Locate the cell with the specified text and output its [X, Y] center coordinate. 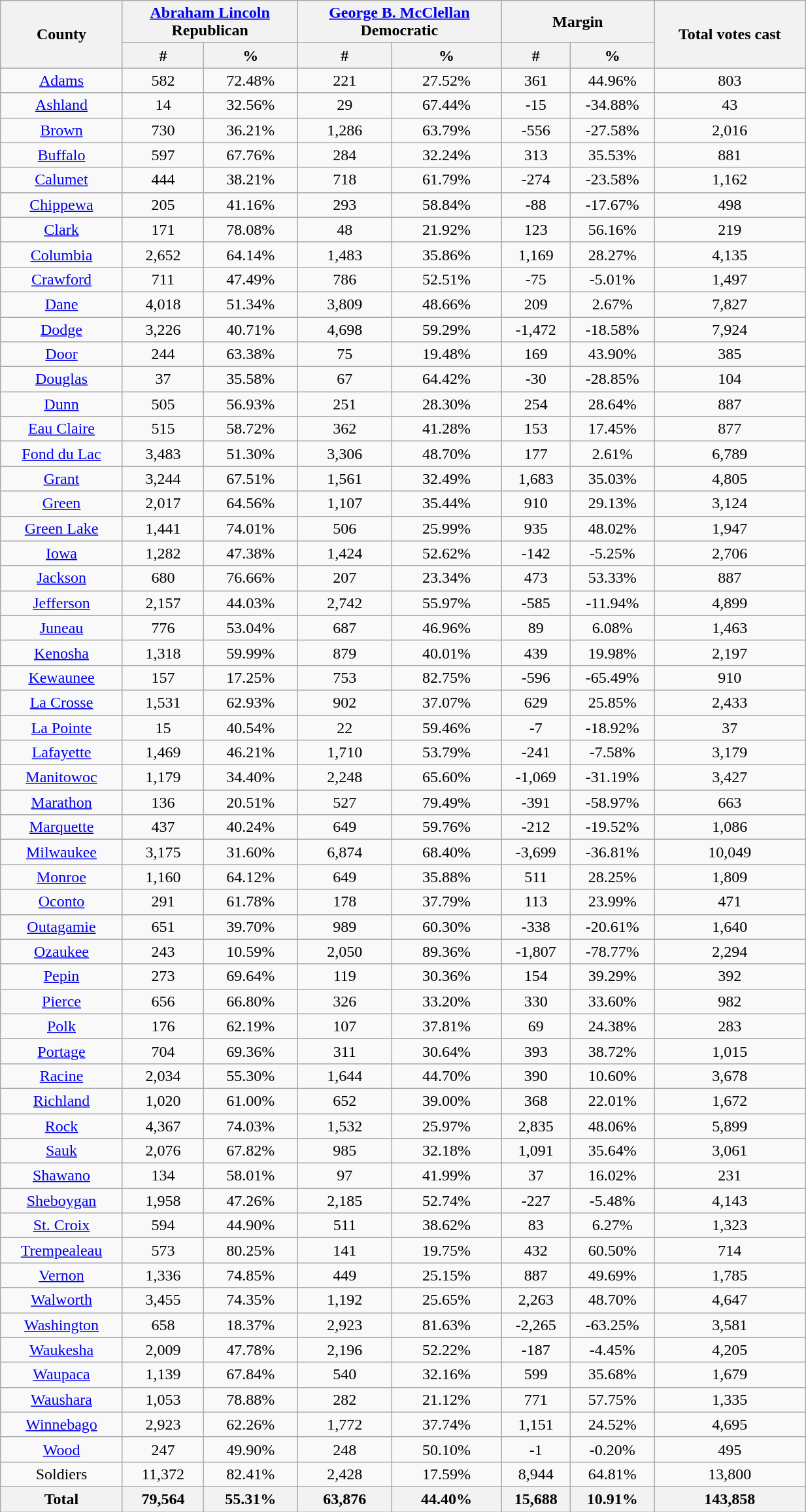
-585 [536, 603]
35.53% [613, 155]
52.22% [447, 1350]
651 [163, 927]
35.64% [613, 1151]
Kewaunee [61, 678]
136 [163, 802]
78.08% [250, 230]
-27.58% [613, 130]
-1,069 [536, 778]
4,135 [730, 254]
1,683 [536, 479]
58.84% [447, 205]
76.66% [250, 578]
48 [345, 230]
23.99% [613, 902]
1,809 [730, 877]
La Pointe [61, 728]
Soldiers [61, 1474]
63.79% [447, 130]
771 [536, 1400]
4,899 [730, 603]
29 [345, 105]
582 [163, 80]
658 [163, 1325]
46.21% [250, 753]
134 [163, 1176]
Grant [61, 479]
47.38% [250, 553]
41.28% [447, 429]
3,061 [730, 1151]
471 [730, 902]
2,185 [345, 1201]
-5.01% [613, 279]
64.12% [250, 877]
72.48% [250, 80]
59.46% [447, 728]
171 [163, 230]
40.01% [447, 653]
17.25% [250, 678]
Pepin [61, 976]
495 [730, 1449]
56.93% [250, 404]
Douglas [61, 379]
1,772 [345, 1424]
2,294 [730, 952]
47.78% [250, 1350]
Waupaca [61, 1375]
64.56% [250, 504]
-28.85% [613, 379]
244 [163, 354]
37.07% [447, 702]
19.98% [613, 653]
George B. McClellanDemocratic [399, 22]
35.88% [447, 877]
1,107 [345, 504]
4,205 [730, 1350]
599 [536, 1375]
902 [345, 702]
313 [536, 155]
Lafayette [61, 753]
28.30% [447, 404]
Total [61, 1499]
35.68% [613, 1375]
989 [345, 927]
879 [345, 653]
-18.92% [613, 728]
39.70% [250, 927]
1,192 [345, 1300]
1,336 [163, 1275]
32.49% [447, 479]
154 [536, 976]
68.40% [447, 852]
3,678 [730, 1076]
1,179 [163, 778]
-1 [536, 1449]
786 [345, 279]
Jackson [61, 578]
4,695 [730, 1424]
10.59% [250, 952]
Walworth [61, 1300]
1,053 [163, 1400]
36.21% [250, 130]
Adams [61, 80]
51.30% [250, 454]
Shawano [61, 1176]
248 [345, 1449]
2,050 [345, 952]
-7 [536, 728]
79.49% [447, 802]
505 [163, 404]
2,009 [163, 1350]
67.51% [250, 479]
69.36% [250, 1051]
-88 [536, 205]
-11.94% [613, 603]
-18.58% [613, 329]
Racine [61, 1076]
Juneau [61, 628]
Sauk [61, 1151]
39.00% [447, 1101]
-19.52% [613, 827]
473 [536, 578]
24.38% [613, 1026]
711 [163, 279]
2,742 [345, 603]
687 [345, 628]
46.96% [447, 628]
-187 [536, 1350]
3,809 [345, 304]
291 [163, 902]
293 [345, 205]
1,710 [345, 753]
89.36% [447, 952]
49.90% [250, 1449]
59.76% [447, 827]
3,581 [730, 1325]
64.42% [447, 379]
3,427 [730, 778]
1,463 [730, 628]
-58.97% [613, 802]
38.62% [447, 1226]
714 [730, 1250]
7,827 [730, 304]
1,497 [730, 279]
24.52% [613, 1424]
4,805 [730, 479]
1,958 [163, 1201]
44.90% [250, 1226]
444 [163, 180]
207 [345, 578]
2,706 [730, 553]
2,248 [345, 778]
-338 [536, 927]
-4.45% [613, 1350]
Trempealeau [61, 1250]
74.01% [250, 528]
15,688 [536, 1499]
La Crosse [61, 702]
1,086 [730, 827]
1,139 [163, 1375]
61.78% [250, 902]
3,483 [163, 454]
178 [345, 902]
53.04% [250, 628]
730 [163, 130]
1,644 [345, 1076]
2,652 [163, 254]
60.50% [613, 1250]
Chippewa [61, 205]
-0.20% [613, 1449]
62.19% [250, 1026]
157 [163, 678]
282 [345, 1400]
Dane [61, 304]
803 [730, 80]
Jefferson [61, 603]
10.60% [613, 1076]
19.48% [447, 354]
1,318 [163, 653]
Kenosha [61, 653]
Abraham LincolnRepublican [210, 22]
67.76% [250, 155]
67 [345, 379]
Winnebago [61, 1424]
1,561 [345, 479]
704 [163, 1051]
25.65% [447, 1300]
63.38% [250, 354]
25.97% [447, 1125]
Wood [61, 1449]
-75 [536, 279]
Waukesha [61, 1350]
-1,472 [536, 329]
63,876 [345, 1499]
540 [345, 1375]
2,157 [163, 603]
1,282 [163, 553]
Richland [61, 1101]
Calumet [61, 180]
80.25% [250, 1250]
1,672 [730, 1101]
38.21% [250, 180]
59.99% [250, 653]
44.03% [250, 603]
2,016 [730, 130]
935 [536, 528]
47.26% [250, 1201]
393 [536, 1051]
-7.58% [613, 753]
4,698 [345, 329]
41.16% [250, 205]
254 [536, 404]
53.33% [613, 578]
573 [163, 1250]
44.40% [447, 1499]
-31.19% [613, 778]
Ashland [61, 105]
25.99% [447, 528]
385 [730, 354]
311 [345, 1051]
59.29% [447, 329]
2,433 [730, 702]
82.75% [447, 678]
594 [163, 1226]
64.81% [613, 1474]
-596 [536, 678]
41.99% [447, 1176]
65.60% [447, 778]
1,424 [345, 553]
Green [61, 504]
Vernon [61, 1275]
2,017 [163, 504]
-241 [536, 753]
-274 [536, 180]
64.14% [250, 254]
718 [345, 180]
392 [730, 976]
2,197 [730, 653]
44.96% [613, 80]
33.20% [447, 1001]
2,428 [345, 1474]
40.54% [250, 728]
597 [163, 155]
1,160 [163, 877]
273 [163, 976]
753 [345, 678]
439 [536, 653]
143,858 [730, 1499]
-15 [536, 105]
-556 [536, 130]
3,179 [730, 753]
652 [345, 1101]
75 [345, 354]
52.51% [447, 279]
7,924 [730, 329]
6.08% [613, 628]
Milwaukee [61, 852]
-5.48% [613, 1201]
82.41% [250, 1474]
53.79% [447, 753]
982 [730, 1001]
Waushara [61, 1400]
368 [536, 1101]
119 [345, 976]
326 [345, 1001]
67.44% [447, 105]
2,196 [345, 1350]
1,015 [730, 1051]
61.79% [447, 180]
-63.25% [613, 1325]
58.01% [250, 1176]
28.27% [613, 254]
4,647 [730, 1300]
Total votes cast [730, 34]
19.75% [447, 1250]
2,076 [163, 1151]
43.90% [613, 354]
1,020 [163, 1101]
40.71% [250, 329]
Door [61, 354]
2,034 [163, 1076]
209 [536, 304]
-78.77% [613, 952]
449 [345, 1275]
1,441 [163, 528]
-65.49% [613, 678]
6.27% [613, 1226]
432 [536, 1250]
1,640 [730, 927]
49.69% [613, 1275]
1,947 [730, 528]
390 [536, 1076]
32.24% [447, 155]
21.92% [447, 230]
32.16% [447, 1375]
6,874 [345, 852]
79,564 [163, 1499]
3,455 [163, 1300]
69.64% [250, 976]
-3,699 [536, 852]
89 [536, 628]
47.49% [250, 279]
1,469 [163, 753]
Margin [578, 22]
48.06% [613, 1125]
2.61% [613, 454]
Eau Claire [61, 429]
10.91% [613, 1499]
34.40% [250, 778]
877 [730, 429]
362 [345, 429]
1,785 [730, 1275]
Brown [61, 130]
50.10% [447, 1449]
14 [163, 105]
113 [536, 902]
221 [345, 80]
-1,807 [536, 952]
-212 [536, 827]
-227 [536, 1201]
1,151 [536, 1424]
17.45% [613, 429]
Polk [61, 1026]
48.66% [447, 304]
985 [345, 1151]
21.12% [447, 1400]
Portage [61, 1051]
4,143 [730, 1201]
243 [163, 952]
67.82% [250, 1151]
10,049 [730, 852]
284 [345, 155]
52.62% [447, 553]
31.60% [250, 852]
35.03% [613, 479]
-5.25% [613, 553]
680 [163, 578]
83 [536, 1226]
1,335 [730, 1400]
52.74% [447, 1201]
776 [163, 628]
-34.88% [613, 105]
30.36% [447, 976]
Rock [61, 1125]
2,263 [536, 1300]
37.79% [447, 902]
Green Lake [61, 528]
20.51% [250, 802]
38.72% [613, 1051]
Crawford [61, 279]
44.70% [447, 1076]
251 [345, 404]
13,800 [730, 1474]
3,124 [730, 504]
55.30% [250, 1076]
55.97% [447, 603]
Sheboygan [61, 1201]
69 [536, 1026]
67.84% [250, 1375]
Manitowoc [61, 778]
43 [730, 105]
283 [730, 1026]
Monroe [61, 877]
1,679 [730, 1375]
57.75% [613, 1400]
25.85% [613, 702]
51.34% [250, 304]
107 [345, 1026]
22 [345, 728]
3,175 [163, 852]
55.31% [250, 1499]
Pierce [61, 1001]
123 [536, 230]
23.34% [447, 578]
60.30% [447, 927]
1,323 [730, 1226]
74.03% [250, 1125]
61.00% [250, 1101]
Clark [61, 230]
Oconto [61, 902]
Dunn [61, 404]
16.02% [613, 1176]
35.44% [447, 504]
35.86% [447, 254]
2,835 [536, 1125]
1,162 [730, 180]
28.64% [613, 404]
205 [163, 205]
74.85% [250, 1275]
177 [536, 454]
-36.81% [613, 852]
1,286 [345, 130]
231 [730, 1176]
3,226 [163, 329]
58.72% [250, 429]
656 [163, 1001]
141 [345, 1250]
-20.61% [613, 927]
48.02% [613, 528]
169 [536, 354]
-23.58% [613, 180]
37.81% [447, 1026]
56.16% [613, 230]
1,091 [536, 1151]
Fond du Lac [61, 454]
Columbia [61, 254]
74.35% [250, 1300]
33.60% [613, 1001]
-391 [536, 802]
Outagamie [61, 927]
Iowa [61, 553]
37.74% [447, 1424]
1,532 [345, 1125]
4,367 [163, 1125]
330 [536, 1001]
1,169 [536, 254]
Marathon [61, 802]
32.56% [250, 105]
32.18% [447, 1151]
515 [163, 429]
35.58% [250, 379]
11,372 [163, 1474]
-2,265 [536, 1325]
-17.67% [613, 205]
Marquette [61, 827]
3,244 [163, 479]
219 [730, 230]
498 [730, 205]
2.67% [613, 304]
1,483 [345, 254]
-30 [536, 379]
5,899 [730, 1125]
78.88% [250, 1400]
Dodge [61, 329]
97 [345, 1176]
247 [163, 1449]
4,018 [163, 304]
Ozaukee [61, 952]
62.26% [250, 1424]
437 [163, 827]
527 [345, 802]
176 [163, 1026]
153 [536, 429]
3,306 [345, 454]
6,789 [730, 454]
30.64% [447, 1051]
629 [536, 702]
1,531 [163, 702]
8,944 [536, 1474]
81.63% [447, 1325]
506 [345, 528]
15 [163, 728]
Washington [61, 1325]
St. Croix [61, 1226]
28.25% [613, 877]
29.13% [613, 504]
62.93% [250, 702]
22.01% [613, 1101]
Buffalo [61, 155]
39.29% [613, 976]
40.24% [250, 827]
18.37% [250, 1325]
663 [730, 802]
881 [730, 155]
66.80% [250, 1001]
County [61, 34]
27.52% [447, 80]
17.59% [447, 1474]
25.15% [447, 1275]
-142 [536, 553]
361 [536, 80]
104 [730, 379]
